Return (x, y) of the center of cell containing provided text 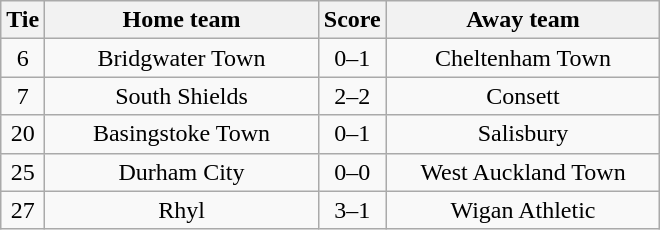
Rhyl (182, 210)
West Auckland Town (523, 172)
3–1 (352, 210)
27 (23, 210)
Durham City (182, 172)
0–0 (352, 172)
25 (23, 172)
Score (352, 20)
Tie (23, 20)
Wigan Athletic (523, 210)
Consett (523, 96)
7 (23, 96)
Basingstoke Town (182, 134)
6 (23, 58)
Home team (182, 20)
South Shields (182, 96)
Cheltenham Town (523, 58)
2–2 (352, 96)
Salisbury (523, 134)
Bridgwater Town (182, 58)
Away team (523, 20)
20 (23, 134)
